Pinpoint the cell where the given text exists, returning its (x, y) midpoint coordinate. 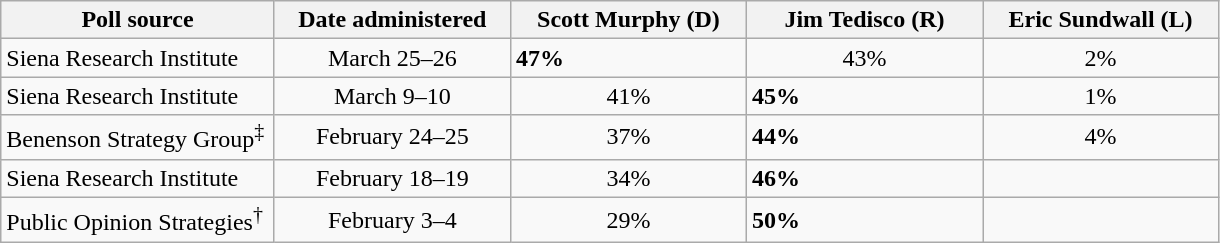
2% (1100, 58)
Date administered (392, 20)
29% (628, 220)
February 18–19 (392, 178)
March 25–26 (392, 58)
Scott Murphy (D) (628, 20)
41% (628, 96)
34% (628, 178)
Poll source (138, 20)
Public Opinion Strategies† (138, 220)
March 9–10 (392, 96)
46% (864, 178)
Eric Sundwall (L) (1100, 20)
37% (628, 138)
4% (1100, 138)
Benenson Strategy Group‡ (138, 138)
44% (864, 138)
1% (1100, 96)
47% (628, 58)
50% (864, 220)
Jim Tedisco (R) (864, 20)
February 3–4 (392, 220)
43% (864, 58)
45% (864, 96)
February 24–25 (392, 138)
